Detect which cell encompasses the target text, then output its [x, y] center coordinate. 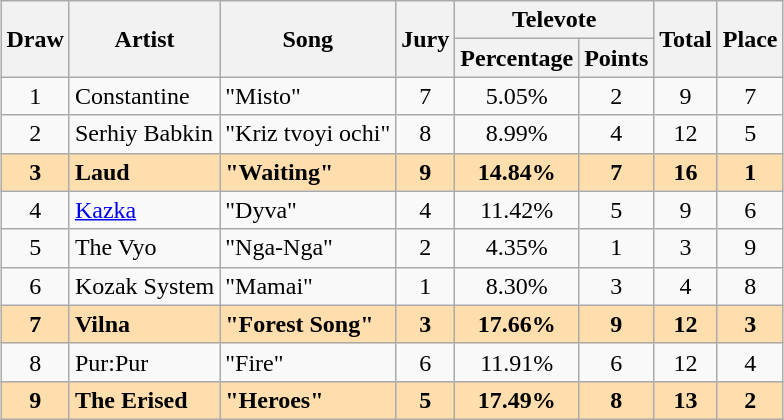
16 [686, 172]
"Nga-Nga" [308, 248]
"Mamai" [308, 286]
"Heroes" [308, 400]
Jury [426, 39]
Serhiy Babkin [144, 134]
"Kriz tvoyi ochi" [308, 134]
"Misto" [308, 96]
Artist [144, 39]
Song [308, 39]
Kazka [144, 210]
The Erised [144, 400]
Laud [144, 172]
Kozak System [144, 286]
"Dyva" [308, 210]
11.91% [517, 362]
Total [686, 39]
13 [686, 400]
"Waiting" [308, 172]
8.99% [517, 134]
Constantine [144, 96]
Points [616, 58]
Draw [35, 39]
Place [750, 39]
5.05% [517, 96]
14.84% [517, 172]
"Fire" [308, 362]
The Vyo [144, 248]
Vilna [144, 324]
17.49% [517, 400]
8.30% [517, 286]
Pur:Pur [144, 362]
Televote [554, 20]
Percentage [517, 58]
17.66% [517, 324]
11.42% [517, 210]
"Forest Song" [308, 324]
4.35% [517, 248]
